Output the [X, Y] coordinate of the center of the cell containing the given text.  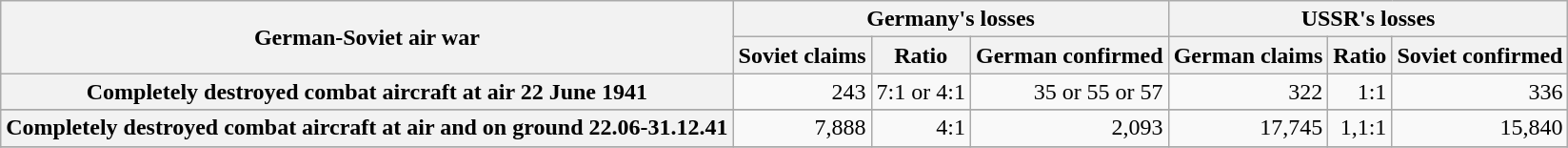
Soviet confirmed [1479, 55]
German claims [1248, 55]
Germany's losses [950, 19]
35 or 55 or 57 [1069, 92]
15,840 [1479, 128]
322 [1248, 92]
USSR's losses [1368, 19]
17,745 [1248, 128]
336 [1479, 92]
German confirmed [1069, 55]
2,093 [1069, 128]
7,888 [802, 128]
1:1 [1360, 92]
Completely destroyed combat aircraft at air and on ground 22.06-31.12.41 [367, 128]
1,1:1 [1360, 128]
4:1 [921, 128]
7:1 or 4:1 [921, 92]
243 [802, 92]
Completely destroyed combat aircraft at air 22 June 1941 [367, 92]
German-Soviet air war [367, 37]
Soviet claims [802, 55]
